Identify which cell holds the provided text, then report its (X, Y) central coordinate. 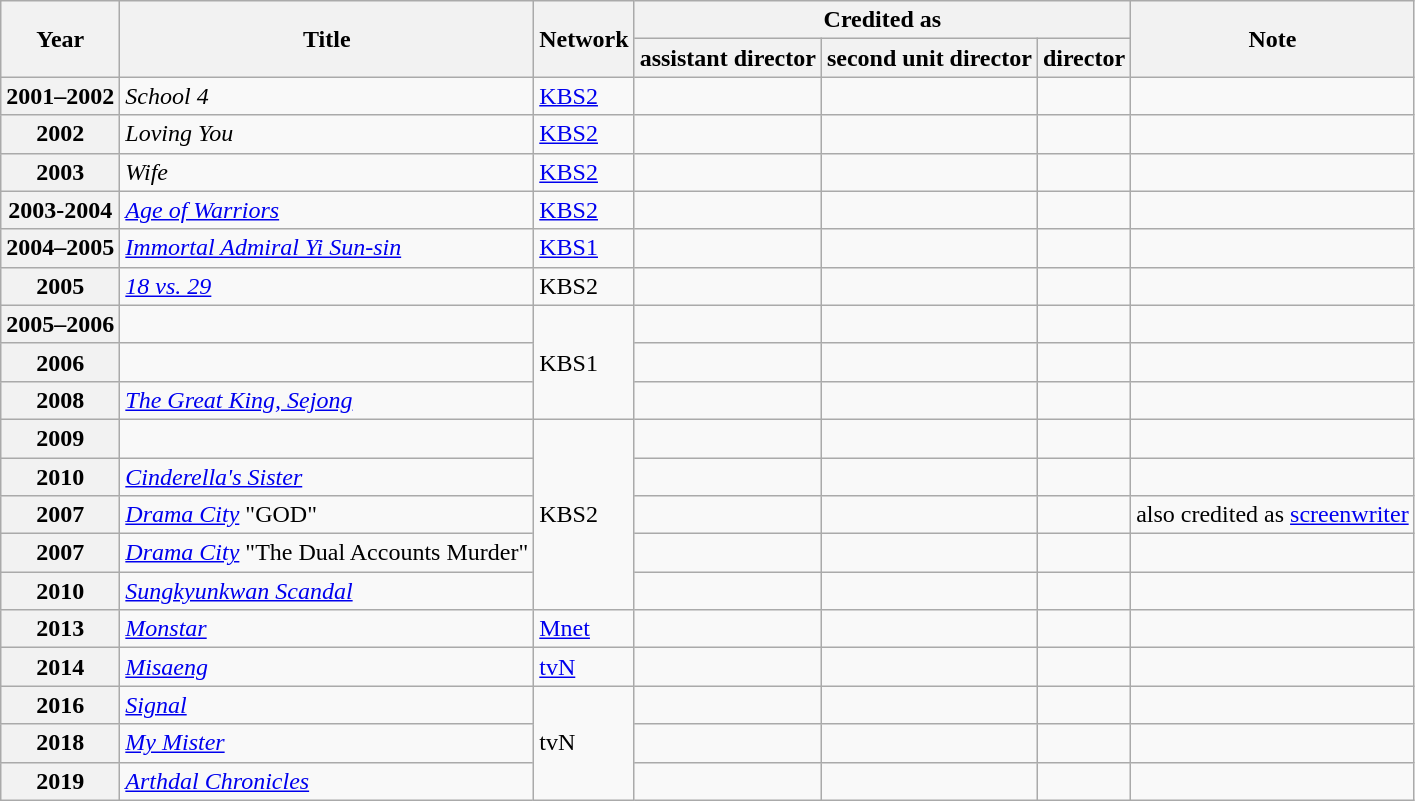
Arthdal Chronicles (327, 781)
18 vs. 29 (327, 286)
2009 (60, 438)
Loving You (327, 134)
assistant director (728, 58)
2004–2005 (60, 248)
Age of Warriors (327, 210)
Note (1273, 39)
2008 (60, 400)
2001–2002 (60, 96)
2005 (60, 286)
2003 (60, 172)
Cinderella's Sister (327, 477)
Monstar (327, 629)
Year (60, 39)
Sungkyunkwan Scandal (327, 591)
Drama City "The Dual Accounts Murder" (327, 553)
School 4 (327, 96)
2005–2006 (60, 324)
2014 (60, 667)
Credited as (882, 20)
2003-2004 (60, 210)
Drama City "GOD" (327, 515)
director (1084, 58)
The Great King, Sejong (327, 400)
Title (327, 39)
Misaeng (327, 667)
2002 (60, 134)
Network (584, 39)
2006 (60, 362)
Signal (327, 705)
My Mister (327, 743)
Wife (327, 172)
Mnet (584, 629)
2019 (60, 781)
2018 (60, 743)
also credited as screenwriter (1273, 515)
2016 (60, 705)
second unit director (929, 58)
Immortal Admiral Yi Sun-sin (327, 248)
2013 (60, 629)
